Detect which cell encompasses the target text, then output its [X, Y] center coordinate. 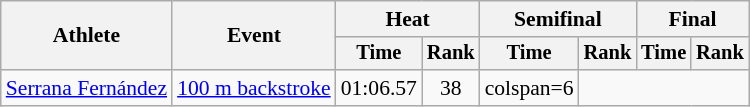
Final [692, 19]
Heat [408, 19]
100 m backstroke [254, 88]
38 [451, 88]
Serrana Fernández [86, 88]
Semifinal [558, 19]
colspan=6 [530, 88]
01:06.57 [379, 88]
Event [254, 36]
Athlete [86, 36]
